Search for the cell housing the specified text and yield its (X, Y) center coordinate. 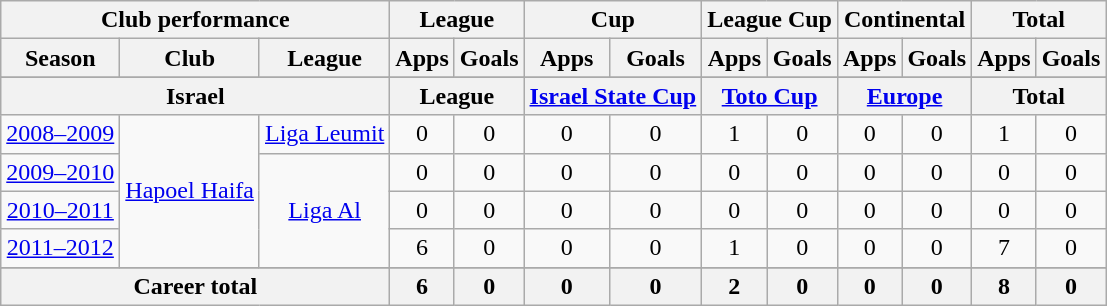
Toto Cup (770, 96)
Europe (904, 96)
2009–2010 (60, 172)
Club (190, 58)
2010–2011 (60, 210)
2 (734, 286)
Cup (613, 20)
League Cup (770, 20)
Club performance (196, 20)
Continental (904, 20)
Season (60, 58)
Career total (196, 286)
7 (1004, 248)
Liga Al (324, 210)
2008–2009 (60, 134)
8 (1004, 286)
Israel (196, 96)
Liga Leumit (324, 134)
Israel State Cup (613, 96)
2011–2012 (60, 248)
Hapoel Haifa (190, 191)
